Provide the (x, y) coordinate of the cell's center where the given text is located.  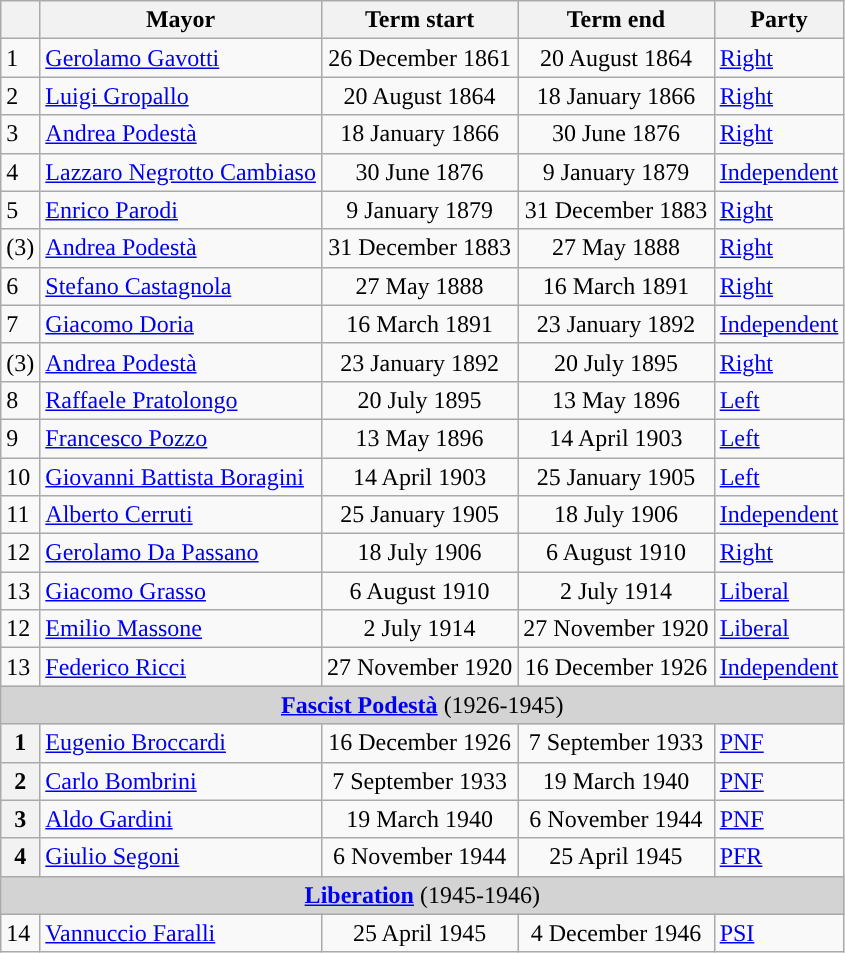
Eugenio Broccardi (181, 743)
Emilio Massone (181, 629)
Giulio Segoni (181, 857)
Gerolamo Da Passano (181, 553)
Mayor (181, 20)
Gerolamo Gavotti (181, 58)
PFR (779, 857)
Carlo Bombrini (181, 781)
7 (20, 324)
Vannuccio Faralli (181, 933)
Giacomo Doria (181, 324)
Term end (616, 20)
Alberto Cerruti (181, 515)
Term start (419, 20)
9 (20, 438)
Fascist Podestà (1926-1945) (422, 705)
8 (20, 400)
Lazzaro Negrotto Cambiaso (181, 172)
Giacomo Grasso (181, 591)
Stefano Castagnola (181, 286)
26 December 1861 (419, 58)
5 (20, 210)
14 (20, 933)
6 (20, 286)
10 (20, 477)
Party (779, 20)
11 (20, 515)
Luigi Gropallo (181, 96)
4 December 1946 (616, 933)
Liberation (1945-1946) (422, 895)
Enrico Parodi (181, 210)
Aldo Gardini (181, 819)
Giovanni Battista Boragini (181, 477)
Francesco Pozzo (181, 438)
PSI (779, 933)
Raffaele Pratolongo (181, 400)
Federico Ricci (181, 667)
